Capture the cell that displays the provided text and extract its (x, y) central coordinate. 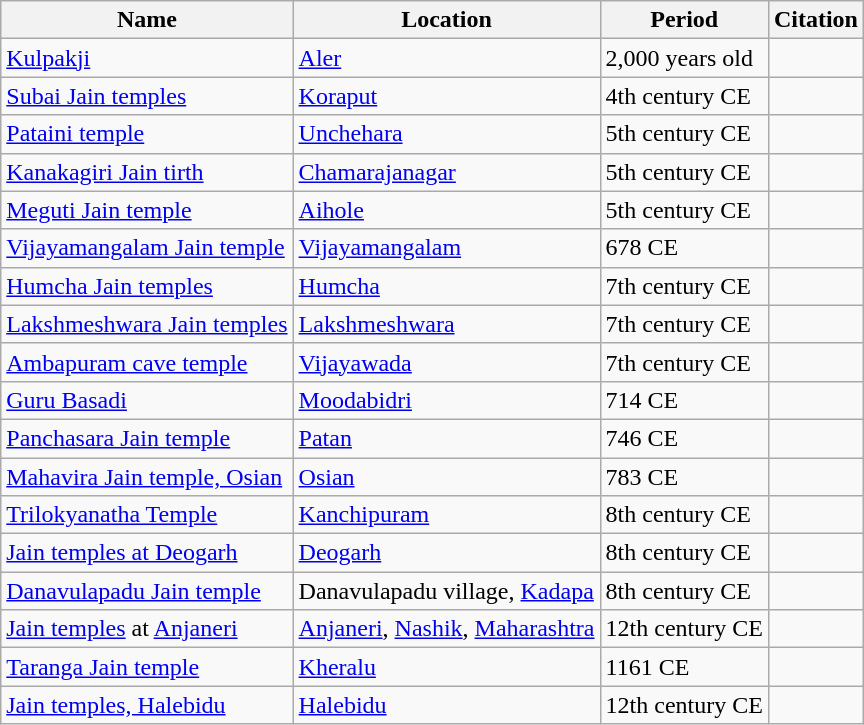
Location (446, 20)
Moodabidri (446, 400)
Halebidu (446, 705)
Chamarajanagar (446, 172)
Taranga Jain temple (147, 667)
Period (684, 20)
Subai Jain temples (147, 96)
Kulpakji (147, 58)
4th century CE (684, 96)
Jain temples, Halebidu (147, 705)
746 CE (684, 438)
Danavulapadu village, Kadapa (446, 591)
783 CE (684, 477)
Kheralu (446, 667)
Jain temples at Deogarh (147, 553)
Jain temples at Anjaneri (147, 629)
Trilokyanatha Temple (147, 515)
Ambapuram cave temple (147, 362)
Aihole (446, 210)
Mahavira Jain temple, Osian (147, 477)
Unchehara (446, 134)
Citation (816, 20)
Humcha Jain temples (147, 286)
Osian (446, 477)
Anjaneri, Nashik, Maharashtra (446, 629)
Meguti Jain temple (147, 210)
Pataini temple (147, 134)
Vijayawada (446, 362)
Kanchipuram (446, 515)
1161 CE (684, 667)
678 CE (684, 248)
Koraput (446, 96)
Aler (446, 58)
Vijayamangalam Jain temple (147, 248)
714 CE (684, 400)
2,000 years old (684, 58)
Panchasara Jain temple (147, 438)
Name (147, 20)
Humcha (446, 286)
Kanakagiri Jain tirth (147, 172)
Deogarh (446, 553)
Guru Basadi (147, 400)
Danavulapadu Jain temple (147, 591)
Lakshmeshwara Jain temples (147, 324)
Vijayamangalam (446, 248)
Patan (446, 438)
Lakshmeshwara (446, 324)
